Identify which cell holds the provided text, then report its [x, y] central coordinate. 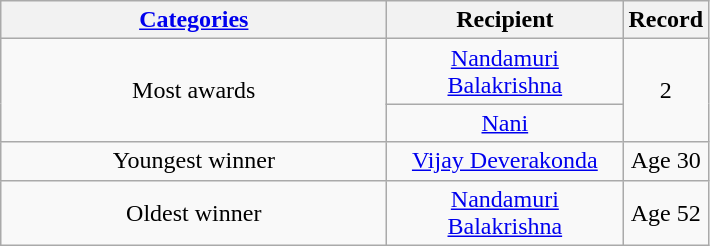
Oldest winner [194, 212]
Categories [194, 20]
Most awards [194, 90]
Vijay Deverakonda [505, 161]
2 [666, 90]
Recipient [505, 20]
Age 30 [666, 161]
Nani [505, 123]
Age 52 [666, 212]
Record [666, 20]
Youngest winner [194, 161]
